Search for the cell housing the specified text and yield its [X, Y] center coordinate. 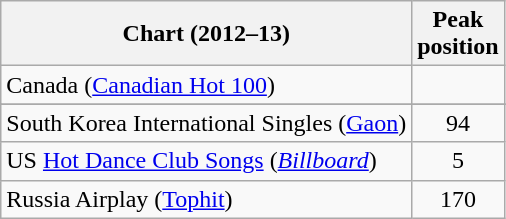
South Korea International Singles (Gaon) [206, 123]
94 [458, 123]
Canada (Canadian Hot 100) [206, 85]
Russia Airplay (Tophit) [206, 199]
5 [458, 161]
170 [458, 199]
Peakposition [458, 34]
US Hot Dance Club Songs (Billboard) [206, 161]
Chart (2012–13) [206, 34]
